Extract the [X, Y] coordinate from the center of the cell holding the provided text.  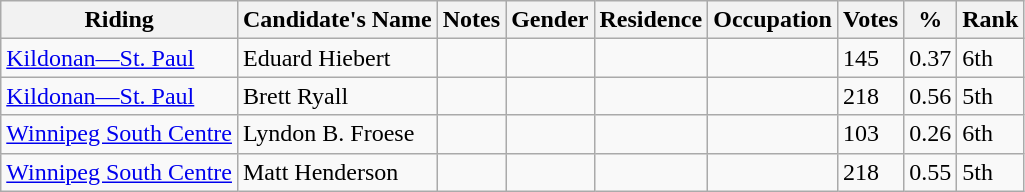
Matt Henderson [337, 172]
Brett Ryall [337, 96]
0.55 [930, 172]
Votes [870, 20]
Gender [550, 20]
0.56 [930, 96]
Candidate's Name [337, 20]
0.37 [930, 58]
Lyndon B. Froese [337, 134]
103 [870, 134]
Eduard Hiebert [337, 58]
0.26 [930, 134]
Riding [120, 20]
Rank [990, 20]
Notes [471, 20]
145 [870, 58]
Residence [651, 20]
Occupation [773, 20]
% [930, 20]
